Provide the [X, Y] coordinate of the cell's center where the given text is located.  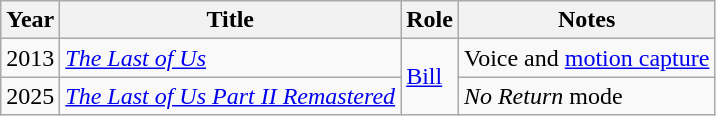
The Last of Us Part II Remastered [230, 96]
Bill [430, 77]
2013 [30, 58]
Role [430, 20]
Notes [586, 20]
2025 [30, 96]
The Last of Us [230, 58]
Title [230, 20]
No Return mode [586, 96]
Year [30, 20]
Voice and motion capture [586, 58]
